Scan for the cell matching the given text and deliver its [x, y] coordinate at center. 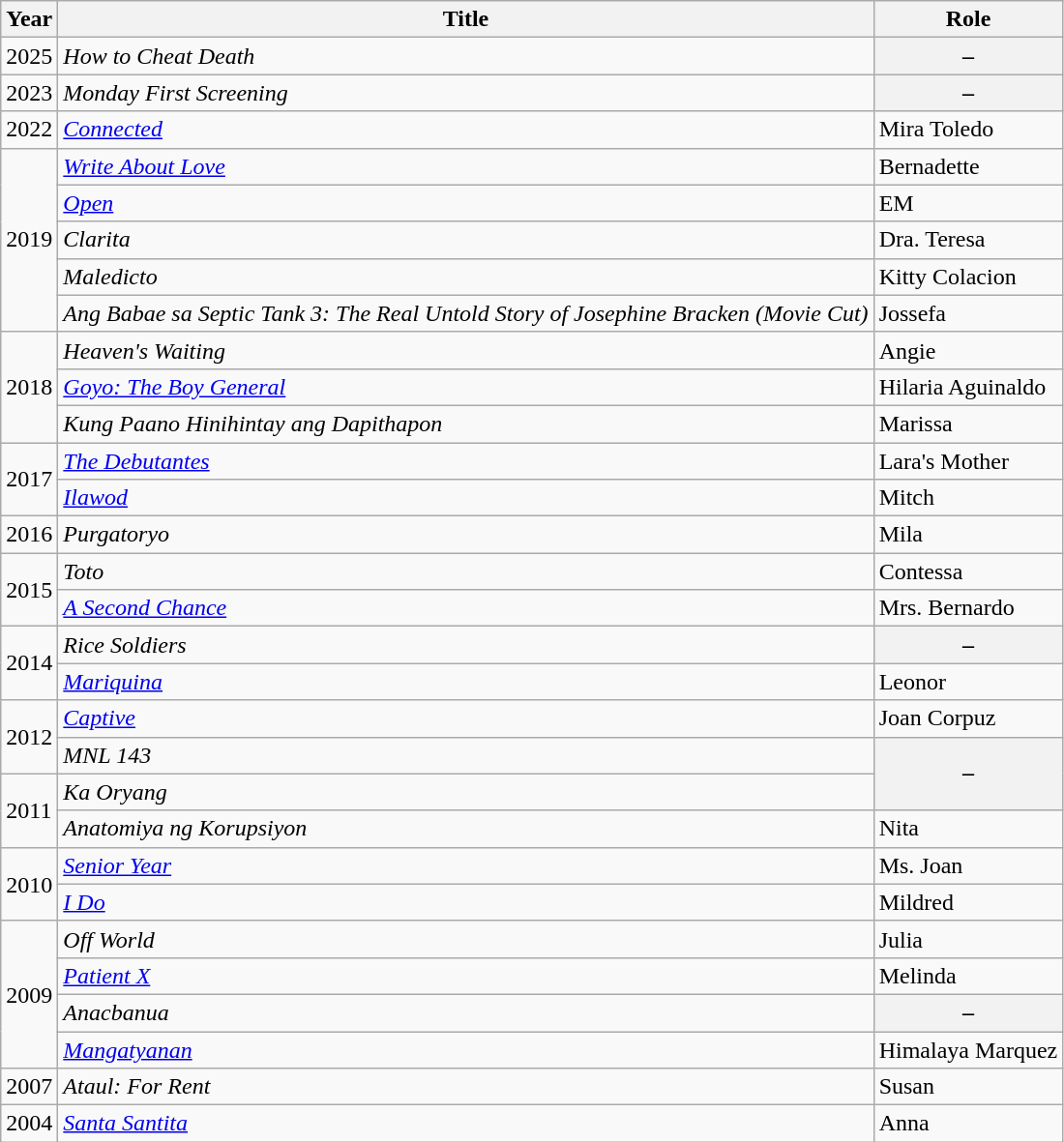
Clarita [466, 240]
Ataul: For Rent [466, 1087]
The Debutantes [466, 461]
Anna [968, 1124]
Julia [968, 939]
Toto [466, 571]
Mira Toledo [968, 130]
Patient X [466, 976]
2016 [29, 535]
How to Cheat Death [466, 56]
Dra. Teresa [968, 240]
Rice Soldiers [466, 645]
2012 [29, 737]
Leonor [968, 682]
2023 [29, 93]
2015 [29, 590]
Bernadette [968, 166]
Open [466, 203]
2011 [29, 810]
I Do [466, 902]
Heaven's Waiting [466, 350]
2004 [29, 1124]
Mariquina [466, 682]
Ka Oryang [466, 792]
Mrs. Bernardo [968, 608]
Joan Corpuz [968, 718]
Purgatoryo [466, 535]
Jossefa [968, 313]
2017 [29, 480]
Anatomiya ng Korupsiyon [466, 829]
Captive [466, 718]
Hilaria Aguinaldo [968, 387]
Mildred [968, 902]
Contessa [968, 571]
MNL 143 [466, 755]
Lara's Mother [968, 461]
Mitch [968, 498]
Kung Paano Hinihintay ang Dapithapon [466, 424]
2022 [29, 130]
Nita [968, 829]
Year [29, 19]
2018 [29, 387]
Title [466, 19]
Off World [466, 939]
Melinda [968, 976]
2025 [29, 56]
Susan [968, 1087]
Senior Year [466, 865]
2014 [29, 663]
A Second Chance [466, 608]
Role [968, 19]
Mangatyanan [466, 1049]
Ilawod [466, 498]
Goyo: The Boy General [466, 387]
2019 [29, 240]
Ang Babae sa Septic Tank 3: The Real Untold Story of Josephine Bracken (Movie Cut) [466, 313]
Santa Santita [466, 1124]
Connected [466, 130]
Marissa [968, 424]
Anacbanua [466, 1012]
2009 [29, 994]
Kitty Colacion [968, 277]
2007 [29, 1087]
Himalaya Marquez [968, 1049]
EM [968, 203]
Angie [968, 350]
Write About Love [466, 166]
Monday First Screening [466, 93]
Mila [968, 535]
Maledicto [466, 277]
Ms. Joan [968, 865]
2010 [29, 884]
